Search for the cell housing the specified text and yield its [X, Y] center coordinate. 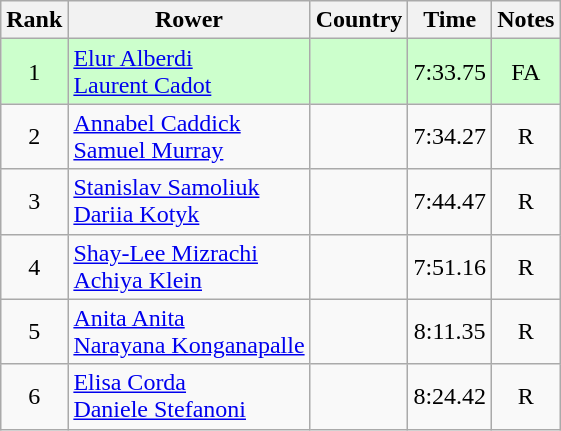
Time [450, 20]
4 [34, 266]
Anita AnitaNarayana Konganapalle [189, 332]
7:51.16 [450, 266]
7:34.27 [450, 136]
7:33.75 [450, 72]
8:24.42 [450, 396]
7:44.47 [450, 202]
Elur AlberdiLaurent Cadot [189, 72]
1 [34, 72]
Annabel CaddickSamuel Murray [189, 136]
Elisa CordaDaniele Stefanoni [189, 396]
8:11.35 [450, 332]
6 [34, 396]
5 [34, 332]
Rank [34, 20]
3 [34, 202]
Country [359, 20]
Notes [526, 20]
Rower [189, 20]
FA [526, 72]
Shay-Lee MizrachiAchiya Klein [189, 266]
2 [34, 136]
Stanislav Samoliuk Dariia Kotyk [189, 202]
